Detect which cell encompasses the target text, then output its [X, Y] center coordinate. 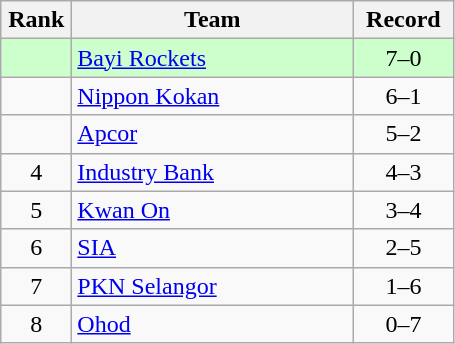
4 [36, 172]
Team [212, 20]
7 [36, 286]
8 [36, 324]
1–6 [404, 286]
Apcor [212, 134]
Nippon Kokan [212, 96]
2–5 [404, 248]
Bayi Rockets [212, 58]
Record [404, 20]
Kwan On [212, 210]
4–3 [404, 172]
SIA [212, 248]
3–4 [404, 210]
Rank [36, 20]
6 [36, 248]
5 [36, 210]
0–7 [404, 324]
PKN Selangor [212, 286]
7–0 [404, 58]
5–2 [404, 134]
Ohod [212, 324]
6–1 [404, 96]
Industry Bank [212, 172]
